Output the (x, y) coordinate of the center of the cell containing the given text.  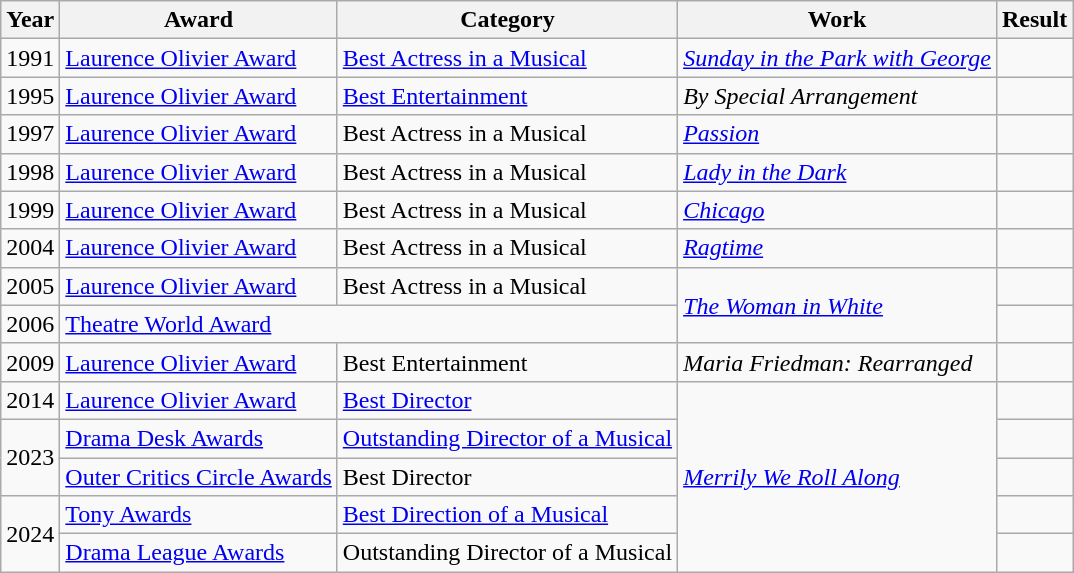
The Woman in White (838, 305)
Category (507, 20)
Chicago (838, 210)
Award (198, 20)
2009 (30, 362)
2006 (30, 324)
Best Direction of a Musical (507, 515)
1995 (30, 96)
Theatre World Award (369, 324)
1999 (30, 210)
2024 (30, 534)
2023 (30, 457)
Drama League Awards (198, 553)
Tony Awards (198, 515)
Work (838, 20)
Lady in the Dark (838, 172)
Sunday in the Park with George (838, 58)
Year (30, 20)
1998 (30, 172)
1997 (30, 134)
2004 (30, 248)
Ragtime (838, 248)
Result (1034, 20)
By Special Arrangement (838, 96)
1991 (30, 58)
Outer Critics Circle Awards (198, 477)
2014 (30, 400)
Merrily We Roll Along (838, 476)
2005 (30, 286)
Drama Desk Awards (198, 438)
Passion (838, 134)
Maria Friedman: Rearranged (838, 362)
